Pinpoint the cell where the given text exists, returning its [x, y] midpoint coordinate. 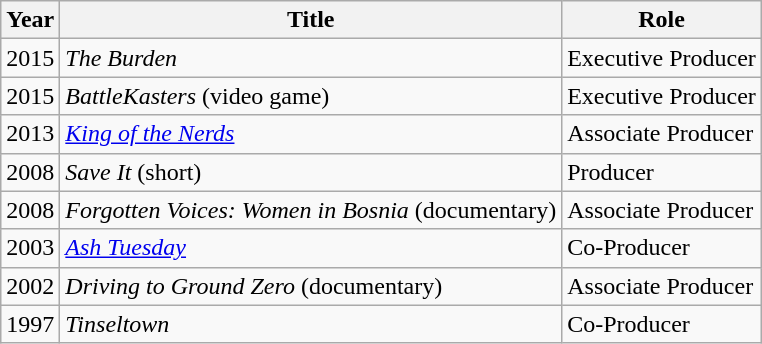
Year [30, 20]
Save It (short) [311, 172]
Title [311, 20]
Forgotten Voices: Women in Bosnia (documentary) [311, 210]
BattleKasters (video game) [311, 96]
Role [662, 20]
2013 [30, 134]
2002 [30, 286]
2003 [30, 248]
Driving to Ground Zero (documentary) [311, 286]
1997 [30, 324]
The Burden [311, 58]
Producer [662, 172]
King of the Nerds [311, 134]
Ash Tuesday [311, 248]
Tinseltown [311, 324]
